Output the [X, Y] coordinate of the center of the cell containing the given text.  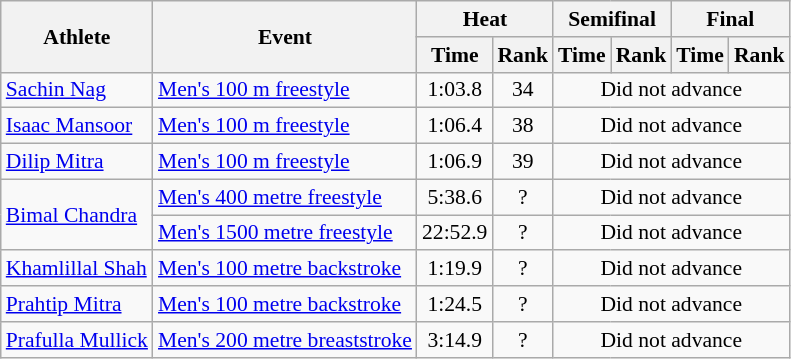
Men's 400 metre freestyle [285, 197]
34 [522, 90]
39 [522, 162]
Athlete [77, 36]
3:14.9 [454, 340]
Prafulla Mullick [77, 340]
Men's 200 metre breaststroke [285, 340]
Men's 1500 metre freestyle [285, 233]
Isaac Mansoor [77, 126]
5:38.6 [454, 197]
Semifinal [612, 19]
1:03.8 [454, 90]
Prahtip Mitra [77, 304]
Heat [485, 19]
1:24.5 [454, 304]
Bimal Chandra [77, 214]
Final [730, 19]
Event [285, 36]
22:52.9 [454, 233]
1:19.9 [454, 269]
38 [522, 126]
Sachin Nag [77, 90]
1:06.4 [454, 126]
Khamlillal Shah [77, 269]
1:06.9 [454, 162]
Dilip Mitra [77, 162]
